Return the [x, y] coordinate for the center point of the cell that contains the specified text.  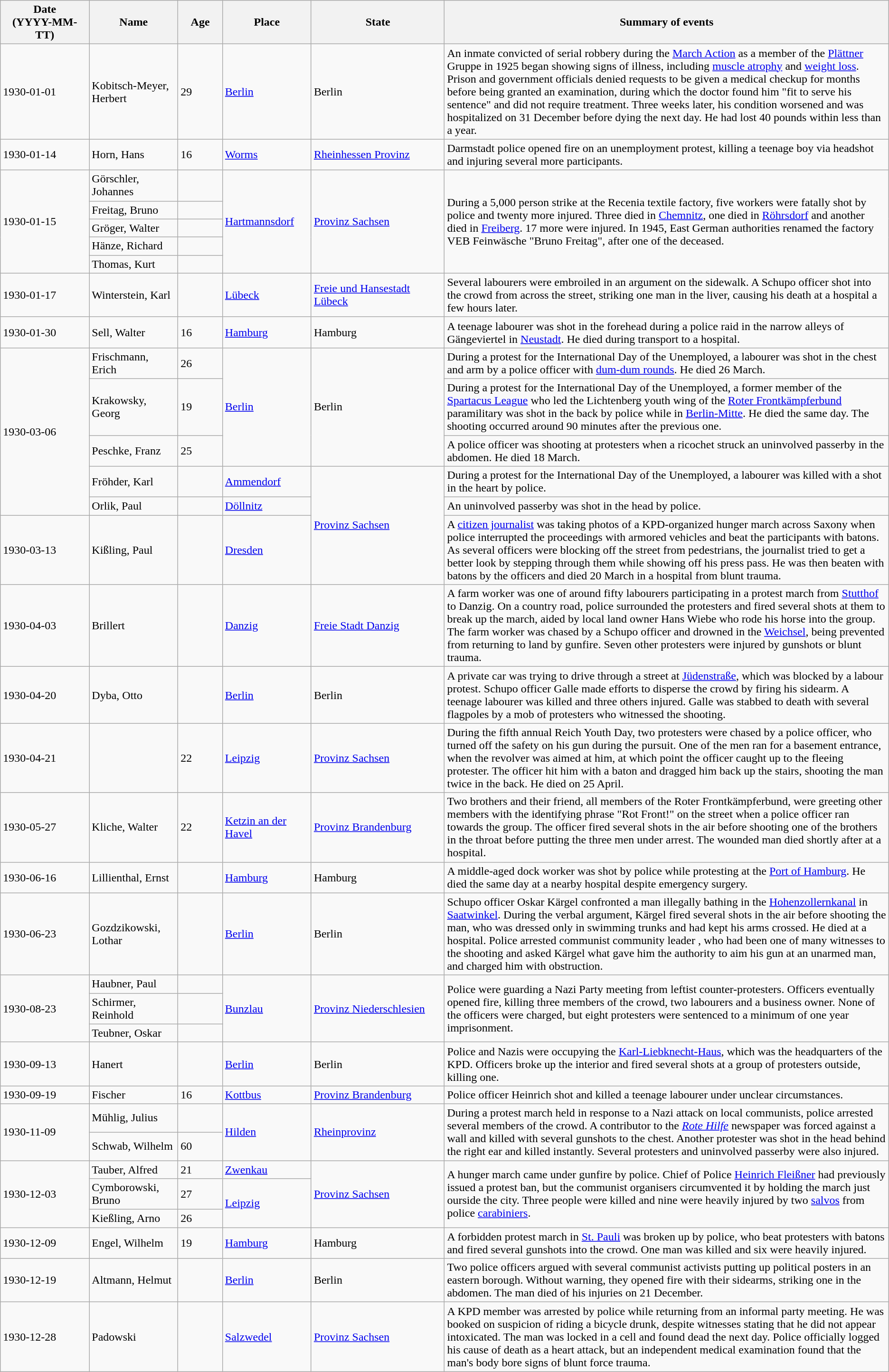
Orlik, Paul [134, 506]
Ketzin an der Havel [267, 827]
Kottbus [267, 1095]
Freitag, Bruno [134, 210]
1930-01-30 [45, 332]
1930-05-27 [45, 827]
Bunzlau [267, 1009]
Lillienthal, Ernst [134, 878]
Schirmer, Reinhold [134, 1009]
State [378, 22]
Haubner, Paul [134, 984]
Teubner, Oskar [134, 1033]
Hilden [267, 1132]
Hänze, Richard [134, 246]
27 [200, 1194]
Altmann, Helmut [134, 1280]
Frischmann, Erich [134, 363]
Provinz Niederschlesien [378, 1009]
Peschke, Franz [134, 450]
Hanert [134, 1064]
Kießling, Arno [134, 1219]
1930-11-09 [45, 1132]
Sell, Walter [134, 332]
Schwab, Wilhelm [134, 1146]
Zwenkau [267, 1170]
Kobitsch-Meyer, Herbert [134, 92]
Döllnitz [267, 506]
An uninvolved passerby was shot in the head by police. [667, 506]
Gozdzikowski, Lothar [134, 934]
Salzwedel [267, 1337]
1930-08-23 [45, 1009]
Horn, Hans [134, 155]
Darmstadt police opened fire on an unemployment protest, killing a teenage boy via headshot and injuring several more participants. [667, 155]
Engel, Wilhelm [134, 1243]
Fischer [134, 1095]
Padowski [134, 1337]
Danzig [267, 626]
1930-06-16 [45, 878]
1930-03-13 [45, 550]
Ammendorf [267, 482]
Summary of events [667, 22]
Cymborowski, Bruno [134, 1194]
Place [267, 22]
Rheinhessen Provinz [378, 155]
Tauber, Alfred [134, 1170]
Dresden [267, 550]
Worms [267, 155]
Name [134, 22]
1930-04-20 [45, 695]
1930-04-03 [45, 626]
25 [200, 450]
1930-12-03 [45, 1194]
Krakowsky, Georg [134, 407]
Kißling, Paul [134, 550]
1930-12-09 [45, 1243]
Police officer Heinrich shot and killed a teenage labourer under unclear circumstances. [667, 1095]
1930-12-28 [45, 1337]
1930-04-21 [45, 758]
Date(YYYY-MM-TT) [45, 22]
1930-09-13 [45, 1064]
Lübeck [267, 295]
Görschler, Johannes [134, 185]
29 [200, 92]
60 [200, 1146]
Hartmannsdorf [267, 221]
1930-01-15 [45, 221]
1930-09-19 [45, 1095]
1930-01-17 [45, 295]
Age [200, 22]
Freie Stadt Danzig [378, 626]
Kliche, Walter [134, 827]
1930-12-19 [45, 1280]
Fröhder, Karl [134, 482]
1930-01-14 [45, 155]
1930-01-01 [45, 92]
Winterstein, Karl [134, 295]
Gröger, Walter [134, 228]
Mühlig, Julius [134, 1118]
Brillert [134, 626]
During a protest for the International Day of the Unemployed, a labourer was killed with a shot in the heart by police. [667, 482]
Freie und Hansestadt Lübeck [378, 295]
1930-03-06 [45, 431]
Dyba, Otto [134, 695]
1930-06-23 [45, 934]
Thomas, Kurt [134, 264]
A police officer was shooting at protesters when a ricochet struck an uninvolved passerby in the abdomen. He died 18 March. [667, 450]
21 [200, 1170]
Rheinprovinz [378, 1132]
